Capture the cell that displays the provided text and extract its (x, y) central coordinate. 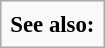
See also: (52, 24)
